Capture the cell that displays the provided text and extract its (x, y) central coordinate. 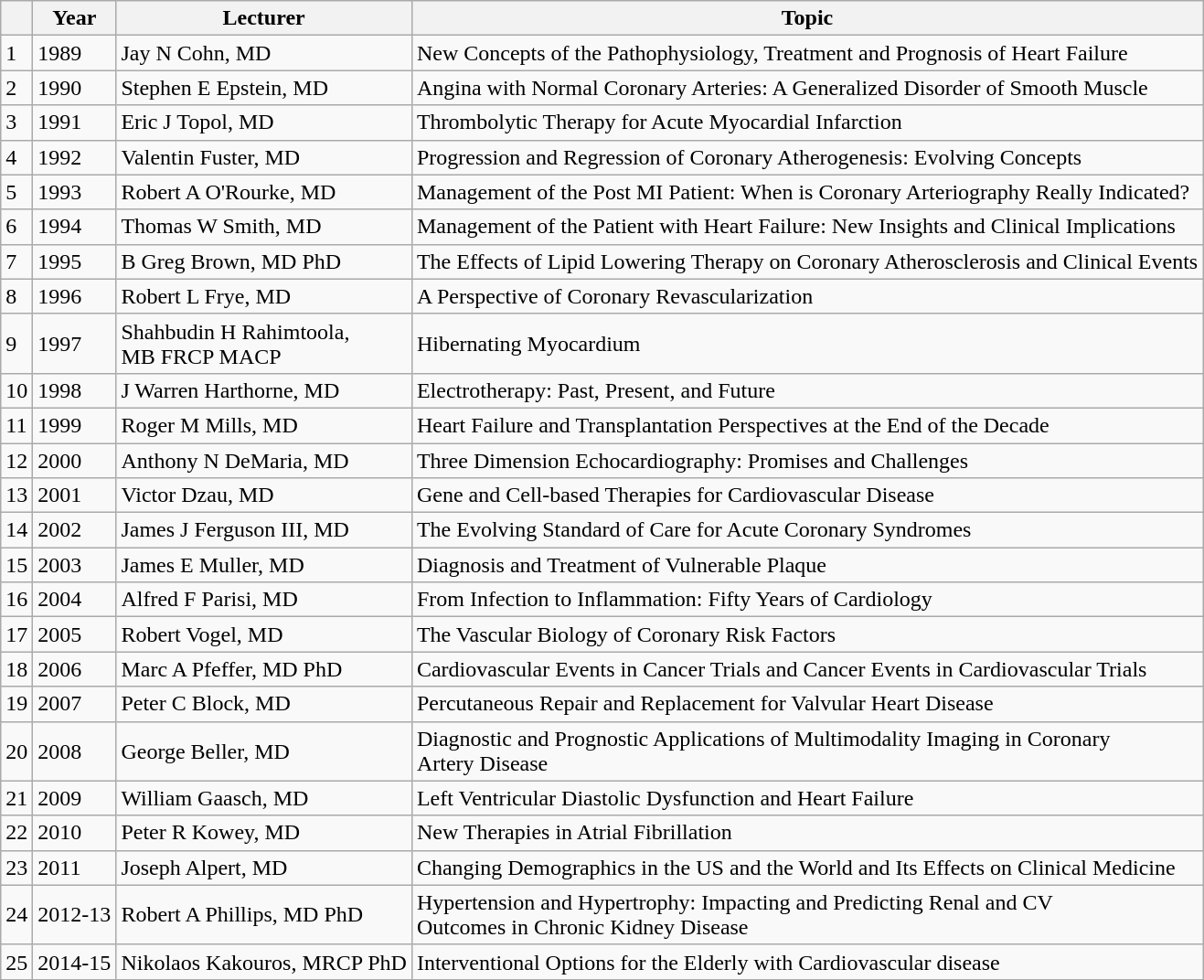
20 (16, 751)
2006 (75, 669)
Alfred F Parisi, MD (264, 600)
Management of the Post MI Patient: When is Coronary Arteriography Really Indicated? (806, 192)
Robert Vogel, MD (264, 634)
A Perspective of Coronary Revascularization (806, 296)
Shahbudin H Rahimtoola,MB FRCP MACP (264, 344)
2004 (75, 600)
10 (16, 390)
2001 (75, 495)
Three Dimension Echocardiography: Promises and Challenges (806, 460)
4 (16, 157)
2000 (75, 460)
Thrombolytic Therapy for Acute Myocardial Infarction (806, 122)
Interventional Options for the Elderly with Cardiovascular disease (806, 962)
8 (16, 296)
1989 (75, 53)
1997 (75, 344)
1994 (75, 227)
The Vascular Biology of Coronary Risk Factors (806, 634)
18 (16, 669)
25 (16, 962)
2010 (75, 833)
2014-15 (75, 962)
11 (16, 425)
2002 (75, 530)
George Beller, MD (264, 751)
Nikolaos Kakouros, MRCP PhD (264, 962)
1999 (75, 425)
Gene and Cell-based Therapies for Cardiovascular Disease (806, 495)
Left Ventricular Diastolic Dysfunction and Heart Failure (806, 798)
5 (16, 192)
Changing Demographics in the US and the World and Its Effects on Clinical Medicine (806, 868)
2009 (75, 798)
Thomas W Smith, MD (264, 227)
Peter C Block, MD (264, 704)
Heart Failure and Transplantation Perspectives at the End of the Decade (806, 425)
19 (16, 704)
2005 (75, 634)
1993 (75, 192)
12 (16, 460)
William Gaasch, MD (264, 798)
Lecturer (264, 18)
Joseph Alpert, MD (264, 868)
Eric J Topol, MD (264, 122)
Cardiovascular Events in Cancer Trials and Cancer Events in Cardiovascular Trials (806, 669)
Diagnosis and Treatment of Vulnerable Plaque (806, 565)
2 (16, 88)
Management of the Patient with Heart Failure: New Insights and Clinical Implications (806, 227)
Progression and Regression of Coronary Atherogenesis: Evolving Concepts (806, 157)
Jay N Cohn, MD (264, 53)
2007 (75, 704)
2011 (75, 868)
21 (16, 798)
Topic (806, 18)
7 (16, 261)
New Concepts of the Pathophysiology, Treatment and Prognosis of Heart Failure (806, 53)
Angina with Normal Coronary Arteries: A Generalized Disorder of Smooth Muscle (806, 88)
Robert L Frye, MD (264, 296)
1992 (75, 157)
17 (16, 634)
Robert A Phillips, MD PhD (264, 914)
The Effects of Lipid Lowering Therapy on Coronary Atherosclerosis and Clinical Events (806, 261)
1996 (75, 296)
Year (75, 18)
3 (16, 122)
1991 (75, 122)
Marc A Pfeffer, MD PhD (264, 669)
2008 (75, 751)
15 (16, 565)
Valentin Fuster, MD (264, 157)
Stephen E Epstein, MD (264, 88)
Hypertension and Hypertrophy: Impacting and Predicting Renal and CVOutcomes in Chronic Kidney Disease (806, 914)
22 (16, 833)
1990 (75, 88)
6 (16, 227)
James J Ferguson III, MD (264, 530)
Hibernating Myocardium (806, 344)
2012-13 (75, 914)
1998 (75, 390)
Peter R Kowey, MD (264, 833)
B Greg Brown, MD PhD (264, 261)
Robert A O'Rourke, MD (264, 192)
J Warren Harthorne, MD (264, 390)
James E Muller, MD (264, 565)
13 (16, 495)
The Evolving Standard of Care for Acute Coronary Syndromes (806, 530)
Diagnostic and Prognostic Applications of Multimodality Imaging in CoronaryArtery Disease (806, 751)
1995 (75, 261)
9 (16, 344)
24 (16, 914)
New Therapies in Atrial Fibrillation (806, 833)
23 (16, 868)
2003 (75, 565)
14 (16, 530)
Percutaneous Repair and Replacement for Valvular Heart Disease (806, 704)
1 (16, 53)
16 (16, 600)
Anthony N DeMaria, MD (264, 460)
Roger M Mills, MD (264, 425)
From Infection to Inflammation: Fifty Years of Cardiology (806, 600)
Electrotherapy: Past, Present, and Future (806, 390)
Victor Dzau, MD (264, 495)
